Search for the cell housing the specified text and yield its [X, Y] center coordinate. 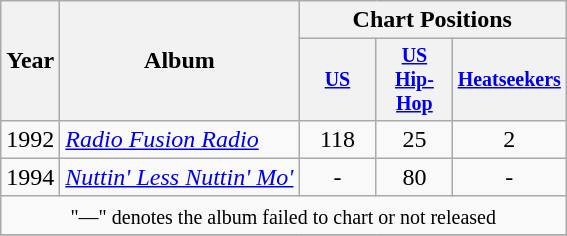
25 [414, 139]
"—" denotes the album failed to chart or not released [284, 215]
Album [180, 61]
Chart Positions [432, 20]
Heatseekers [510, 80]
80 [414, 177]
118 [338, 139]
Nuttin' Less Nuttin' Mo' [180, 177]
1992 [30, 139]
Radio Fusion Radio [180, 139]
2 [510, 139]
Year [30, 61]
US [338, 80]
US Hip-Hop [414, 80]
1994 [30, 177]
